From the cell containing the given text, extract its center point as (X, Y) coordinate. 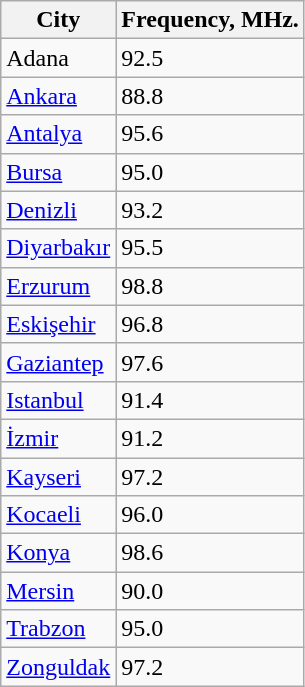
93.2 (210, 210)
91.2 (210, 438)
Kocaeli (58, 515)
Istanbul (58, 400)
Frequency, MHz. (210, 20)
Trabzon (58, 629)
İzmir (58, 438)
Zonguldak (58, 667)
91.4 (210, 400)
Erzurum (58, 286)
97.6 (210, 362)
95.5 (210, 248)
Denizli (58, 210)
98.8 (210, 286)
Kayseri (58, 477)
Bursa (58, 172)
96.0 (210, 515)
95.6 (210, 134)
Eskişehir (58, 324)
96.8 (210, 324)
City (58, 20)
Mersin (58, 591)
Diyarbakır (58, 248)
Konya (58, 553)
Ankara (58, 96)
92.5 (210, 58)
98.6 (210, 553)
Gaziantep (58, 362)
Adana (58, 58)
Antalya (58, 134)
88.8 (210, 96)
90.0 (210, 591)
